Search for the cell housing the specified text and yield its (X, Y) center coordinate. 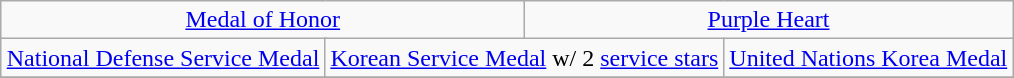
Korean Service Medal w/ 2 service stars (524, 58)
National Defense Service Medal (163, 58)
Purple Heart (768, 20)
Medal of Honor (262, 20)
United Nations Korea Medal (868, 58)
